Find where the given text appears and provide that cell's center as [X, Y] coordinate. 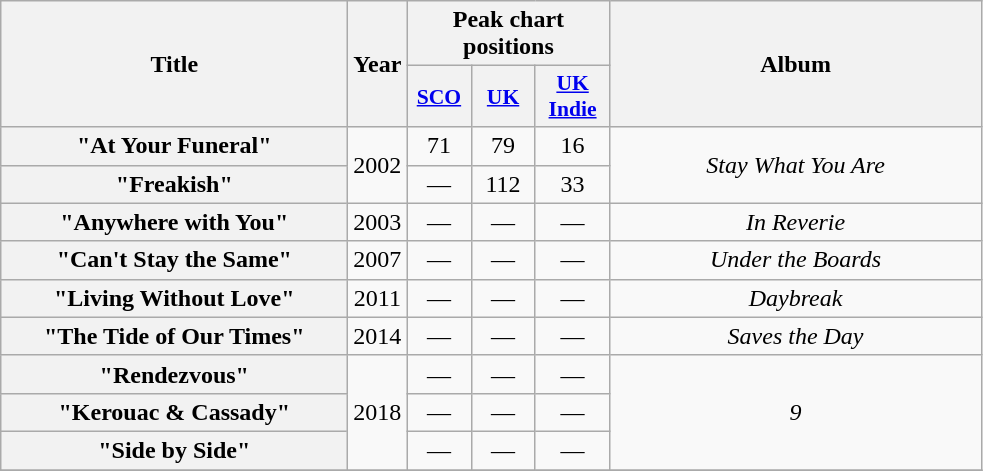
79 [503, 146]
"At Your Funeral" [174, 146]
"Side by Side" [174, 450]
2014 [378, 336]
Under the Boards [796, 260]
UKIndie [572, 96]
33 [572, 184]
Stay What You Are [796, 165]
"Rendezvous" [174, 374]
"The Tide of Our Times" [174, 336]
2007 [378, 260]
"Anywhere with You" [174, 222]
71 [439, 146]
UK [503, 96]
Saves the Day [796, 336]
Year [378, 64]
Peak chart positions [508, 34]
2002 [378, 165]
In Reverie [796, 222]
Daybreak [796, 298]
"Can't Stay the Same" [174, 260]
2018 [378, 412]
2003 [378, 222]
16 [572, 146]
Album [796, 64]
2011 [378, 298]
9 [796, 412]
Title [174, 64]
"Freakish" [174, 184]
SCO [439, 96]
"Living Without Love" [174, 298]
"Kerouac & Cassady" [174, 412]
112 [503, 184]
